Search for the cell housing the specified text and yield its (x, y) center coordinate. 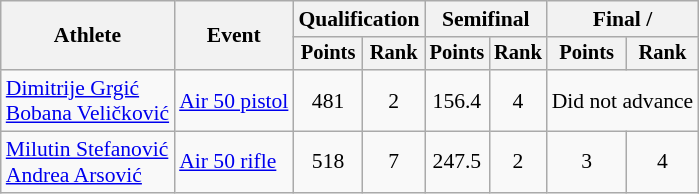
156.4 (457, 100)
Semifinal (486, 19)
Event (234, 36)
518 (328, 162)
247.5 (457, 162)
Milutin StefanovićAndrea Arsović (88, 162)
Did not advance (623, 100)
Air 50 pistol (234, 100)
Qualification (358, 19)
Air 50 rifle (234, 162)
3 (587, 162)
7 (394, 162)
Athlete (88, 36)
Final / (623, 19)
Dimitrije GrgićBobana Veličković (88, 100)
481 (328, 100)
